Find where the given text appears and provide that cell's center as [x, y] coordinate. 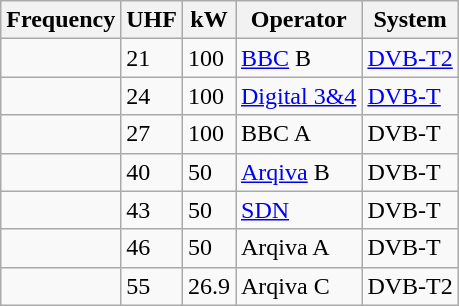
Operator [299, 20]
Arqiva B [299, 172]
System [410, 20]
Digital 3&4 [299, 96]
SDN [299, 210]
24 [152, 96]
46 [152, 248]
27 [152, 134]
Arqiva C [299, 286]
55 [152, 286]
Arqiva A [299, 248]
21 [152, 58]
43 [152, 210]
40 [152, 172]
Frequency [61, 20]
26.9 [208, 286]
BBC B [299, 58]
BBC A [299, 134]
kW [208, 20]
UHF [152, 20]
